Capture the cell that displays the provided text and extract its [x, y] central coordinate. 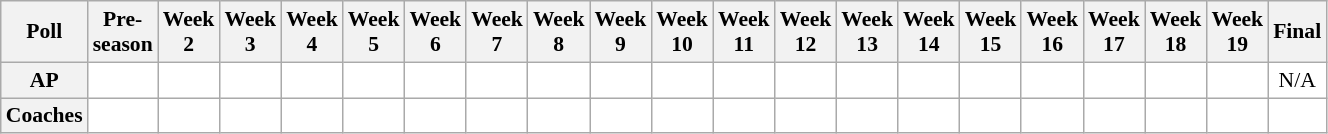
Week14 [929, 32]
Pre-season [123, 32]
Week15 [991, 32]
AP [44, 80]
Week19 [1237, 32]
Week13 [867, 32]
Week5 [374, 32]
Week8 [559, 32]
Week6 [435, 32]
Week3 [250, 32]
Week9 [621, 32]
Week2 [189, 32]
Week10 [682, 32]
Week4 [312, 32]
Final [1297, 32]
Week7 [497, 32]
Week12 [806, 32]
Poll [44, 32]
Week11 [744, 32]
N/A [1297, 80]
Week16 [1052, 32]
Week17 [1114, 32]
Coaches [44, 116]
Week18 [1176, 32]
